Scan for the cell matching the given text and deliver its [x, y] coordinate at center. 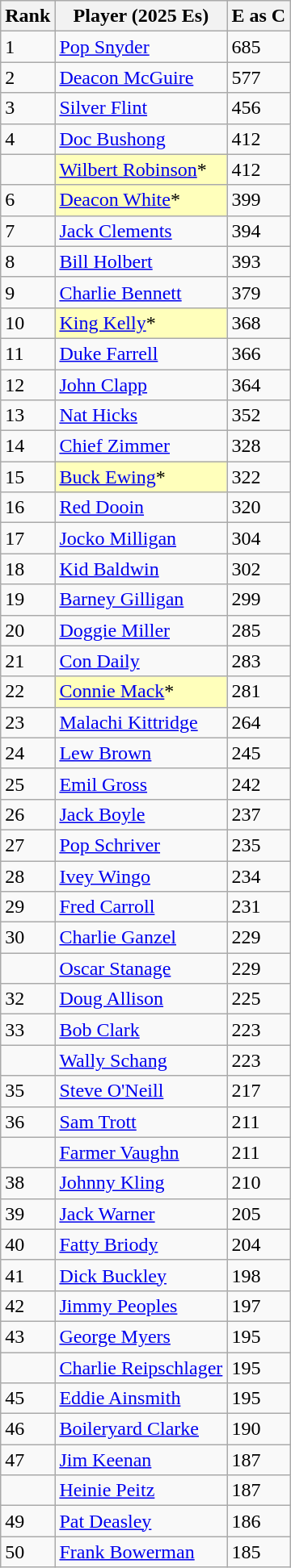
E as C [259, 16]
38 [27, 1183]
Boileryard Clarke [141, 1429]
6 [27, 200]
27 [27, 845]
283 [259, 661]
Farmer Vaughn [141, 1152]
24 [27, 753]
28 [27, 876]
8 [27, 261]
16 [27, 508]
320 [259, 508]
302 [259, 569]
399 [259, 200]
204 [259, 1244]
George Myers [141, 1336]
197 [259, 1306]
Rank [27, 16]
18 [27, 569]
Deacon McGuire [141, 77]
Jack Clements [141, 231]
39 [27, 1214]
198 [259, 1275]
456 [259, 108]
John Clapp [141, 385]
366 [259, 353]
Con Daily [141, 661]
393 [259, 261]
Pat Deasley [141, 1521]
685 [259, 47]
33 [27, 1030]
Barney Gilligan [141, 600]
281 [259, 692]
17 [27, 538]
47 [27, 1460]
Wally Schang [141, 1060]
42 [27, 1306]
237 [259, 814]
Oscar Stanage [141, 968]
45 [27, 1399]
394 [259, 231]
32 [27, 999]
40 [27, 1244]
235 [259, 845]
26 [27, 814]
Charlie Bennett [141, 292]
Red Dooin [141, 508]
29 [27, 907]
Doc Bushong [141, 139]
Wilbert Robinson* [141, 169]
Nat Hicks [141, 416]
7 [27, 231]
Frank Bowerman [141, 1552]
Charlie Ganzel [141, 938]
1 [27, 47]
Sam Trott [141, 1122]
23 [27, 722]
35 [27, 1091]
Bill Holbert [141, 261]
46 [27, 1429]
Steve O'Neill [141, 1091]
Heinie Peitz [141, 1491]
Jimmy Peoples [141, 1306]
210 [259, 1183]
Doug Allison [141, 999]
19 [27, 600]
190 [259, 1429]
Malachi Kittridge [141, 722]
285 [259, 630]
4 [27, 139]
13 [27, 416]
15 [27, 477]
Duke Farrell [141, 353]
Buck Ewing* [141, 477]
49 [27, 1521]
2 [27, 77]
Emil Gross [141, 784]
Eddie Ainsmith [141, 1399]
Chief Zimmer [141, 446]
Player (2025 Es) [141, 16]
11 [27, 353]
10 [27, 323]
Jim Keenan [141, 1460]
231 [259, 907]
299 [259, 600]
36 [27, 1122]
Pop Snyder [141, 47]
9 [27, 292]
41 [27, 1275]
30 [27, 938]
3 [27, 108]
50 [27, 1552]
322 [259, 477]
12 [27, 385]
304 [259, 538]
Deacon White* [141, 200]
379 [259, 292]
Kid Baldwin [141, 569]
245 [259, 753]
20 [27, 630]
25 [27, 784]
Lew Brown [141, 753]
364 [259, 385]
Pop Schriver [141, 845]
King Kelly* [141, 323]
328 [259, 446]
Fatty Briody [141, 1244]
Silver Flint [141, 108]
352 [259, 416]
205 [259, 1214]
14 [27, 446]
Bob Clark [141, 1030]
217 [259, 1091]
Fred Carroll [141, 907]
264 [259, 722]
43 [27, 1336]
21 [27, 661]
186 [259, 1521]
Dick Buckley [141, 1275]
368 [259, 323]
577 [259, 77]
Jocko Milligan [141, 538]
22 [27, 692]
225 [259, 999]
Jack Boyle [141, 814]
242 [259, 784]
Doggie Miller [141, 630]
185 [259, 1552]
Charlie Reipschlager [141, 1368]
Johnny Kling [141, 1183]
Jack Warner [141, 1214]
Connie Mack* [141, 692]
234 [259, 876]
Ivey Wingo [141, 876]
